From the cell containing the given text, extract its center point as [X, Y] coordinate. 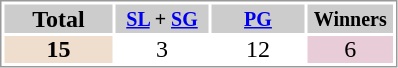
PG [258, 18]
15 [58, 50]
12 [258, 50]
SL + SG [162, 18]
3 [162, 50]
6 [351, 50]
Total [58, 18]
Winners [351, 18]
